Extract the [x, y] coordinate from the center of the cell holding the provided text.  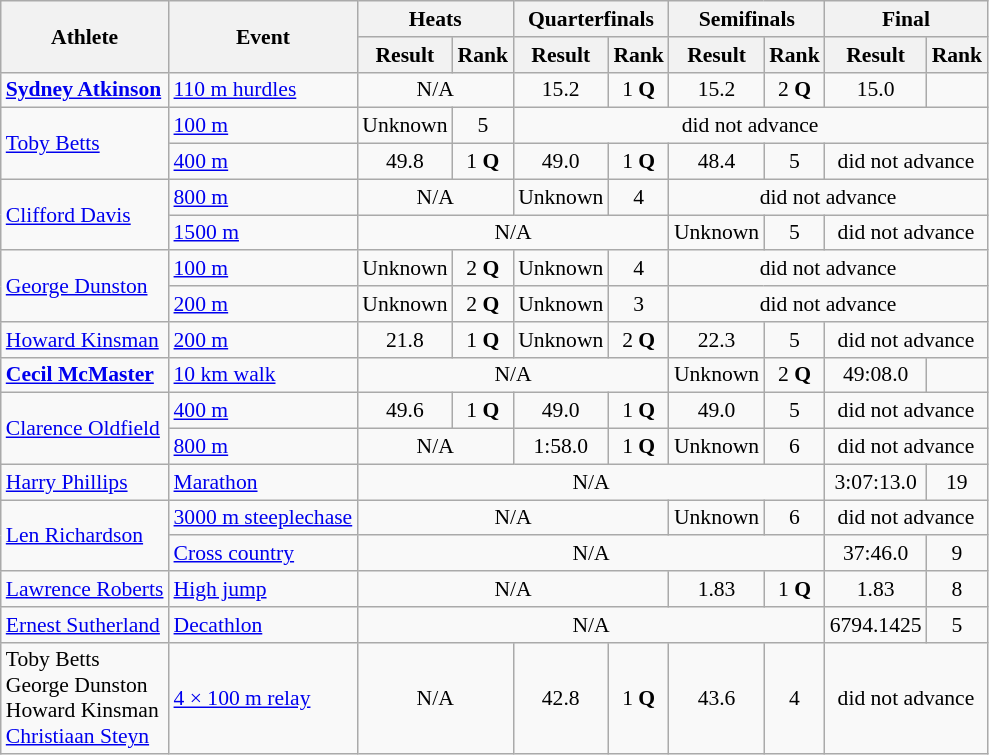
22.3 [716, 340]
Ernest Sutherland [85, 625]
15.0 [876, 90]
Final [906, 19]
Harry Phillips [85, 482]
Clifford Davis [85, 214]
Howard Kinsman [85, 340]
19 [958, 482]
37:46.0 [876, 554]
1500 m [264, 233]
3000 m steeplechase [264, 518]
Len Richardson [85, 536]
1:58.0 [560, 447]
Lawrence Roberts [85, 589]
4 × 100 m relay [264, 698]
Cross country [264, 554]
Athlete [85, 36]
9 [958, 554]
Event [264, 36]
6794.1425 [876, 625]
48.4 [716, 162]
43.6 [716, 698]
49:08.0 [876, 375]
21.8 [404, 340]
Cecil McMaster [85, 375]
Toby Betts George Dunston Howard Kinsman Christiaan Steyn [85, 698]
Quarterfinals [591, 19]
42.8 [560, 698]
Semifinals [747, 19]
Decathlon [264, 625]
Marathon [264, 482]
110 m hurdles [264, 90]
High jump [264, 589]
Toby Betts [85, 144]
49.8 [404, 162]
3:07:13.0 [876, 482]
49.6 [404, 411]
8 [958, 589]
Heats [435, 19]
3 [638, 304]
George Dunston [85, 286]
Sydney Atkinson [85, 90]
10 km walk [264, 375]
Clarence Oldfield [85, 428]
